Extract the (X, Y) coordinate from the center of the cell holding the provided text.  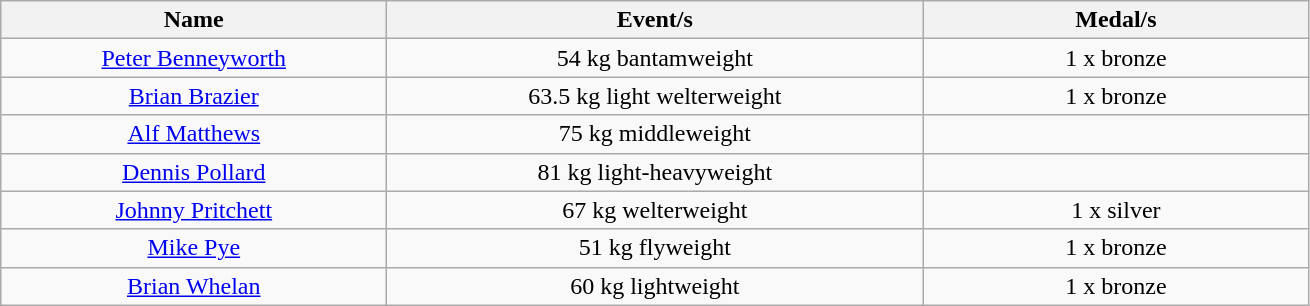
1 x silver (1116, 210)
Alf Matthews (194, 134)
Brian Whelan (194, 286)
Name (194, 20)
Mike Pye (194, 248)
Medal/s (1116, 20)
Event/s (655, 20)
Peter Benneyworth (194, 58)
Johnny Pritchett (194, 210)
60 kg lightweight (655, 286)
Dennis Pollard (194, 172)
67 kg welterweight (655, 210)
54 kg bantamweight (655, 58)
63.5 kg light welterweight (655, 96)
75 kg middleweight (655, 134)
Brian Brazier (194, 96)
51 kg flyweight (655, 248)
81 kg light-heavyweight (655, 172)
